Capture the cell that displays the provided text and extract its (x, y) central coordinate. 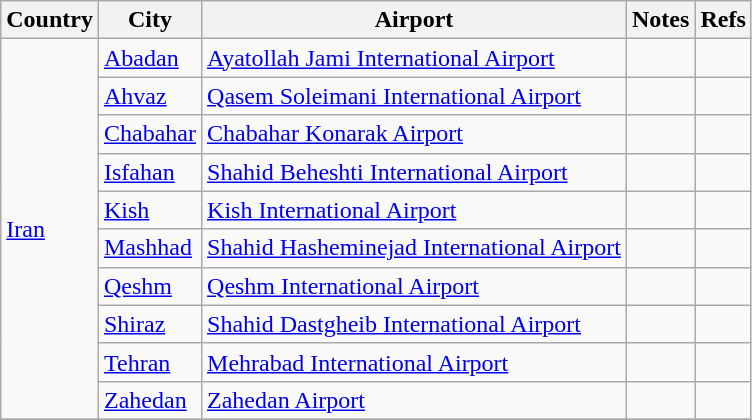
Shiraz (150, 324)
Chabahar Konarak Airport (414, 134)
Ahvaz (150, 96)
Isfahan (150, 172)
Refs (723, 20)
Mashhad (150, 248)
Kish International Airport (414, 210)
Qasem Soleimani International Airport (414, 96)
Shahid Dastgheib International Airport (414, 324)
Airport (414, 20)
City (150, 20)
Chabahar (150, 134)
Abadan (150, 58)
Iran (50, 230)
Ayatollah Jami International Airport (414, 58)
Shahid Beheshti International Airport (414, 172)
Qeshm (150, 286)
Qeshm International Airport (414, 286)
Zahedan Airport (414, 400)
Tehran (150, 362)
Country (50, 20)
Shahid Hasheminejad International Airport (414, 248)
Zahedan (150, 400)
Kish (150, 210)
Notes (660, 20)
Mehrabad International Airport (414, 362)
